Find where the given text appears and provide that cell's center as (x, y) coordinate. 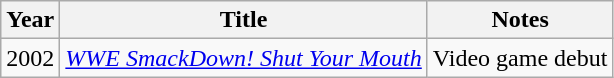
Video game debut (520, 58)
WWE SmackDown! Shut Your Mouth (244, 58)
Title (244, 20)
2002 (30, 58)
Year (30, 20)
Notes (520, 20)
